Determine the [x, y] coordinate at the center of the cell enclosing the given text.  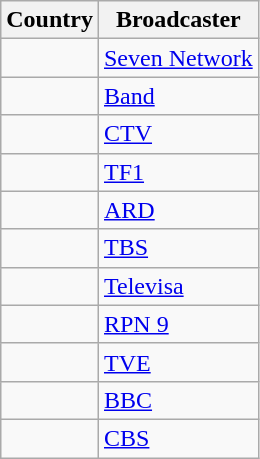
Televisa [178, 286]
RPN 9 [178, 324]
Country [50, 20]
ARD [178, 210]
CTV [178, 134]
Band [178, 96]
TBS [178, 248]
TF1 [178, 172]
TVE [178, 362]
BBC [178, 400]
Broadcaster [178, 20]
CBS [178, 438]
Seven Network [178, 58]
